Detect which cell encompasses the target text, then output its (X, Y) center coordinate. 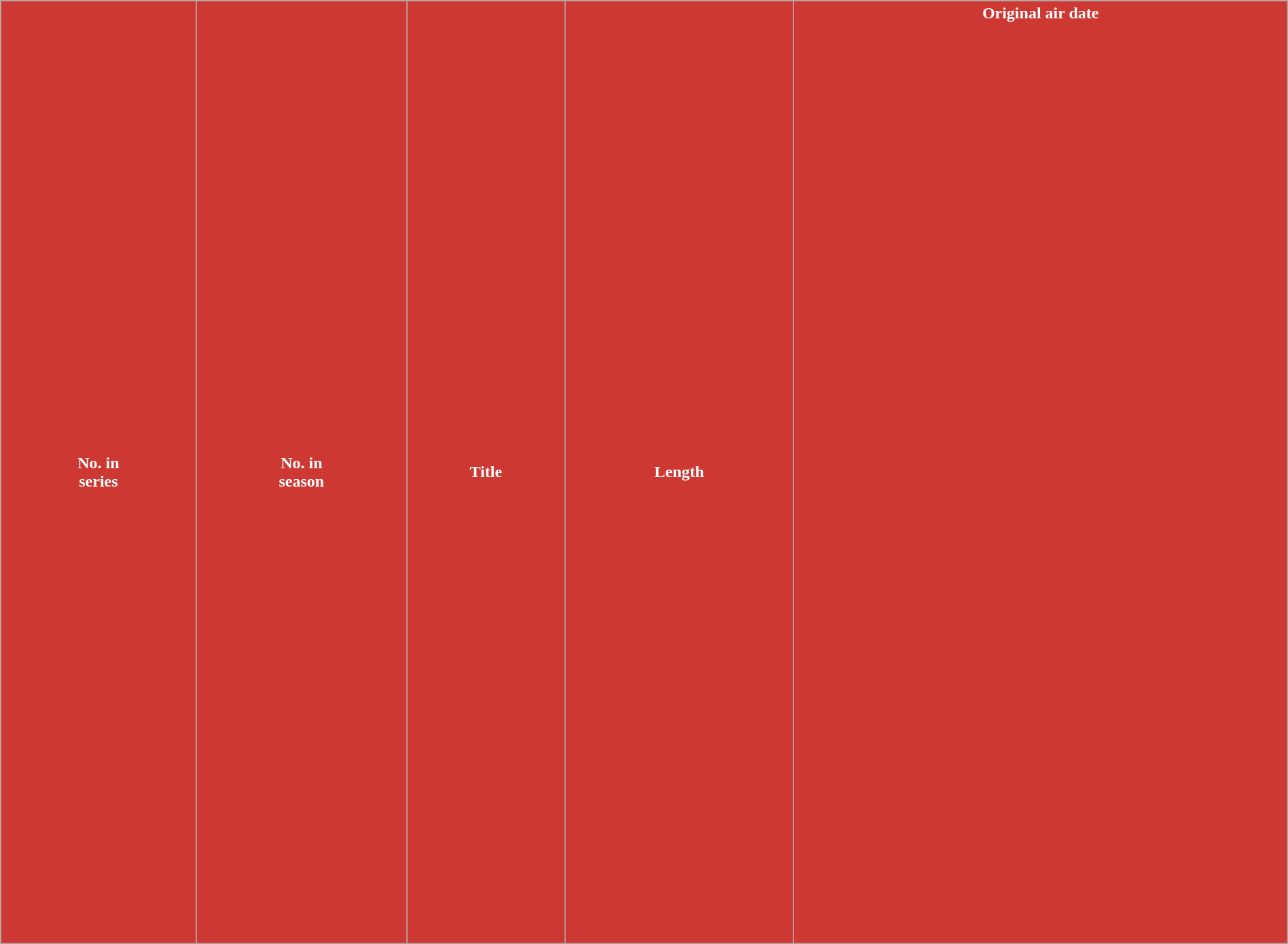
No. inseries (99, 472)
Original air date (1041, 472)
Length (679, 472)
Title (486, 472)
No. inseason (302, 472)
